Locate the cell with the specified text and output its [X, Y] center coordinate. 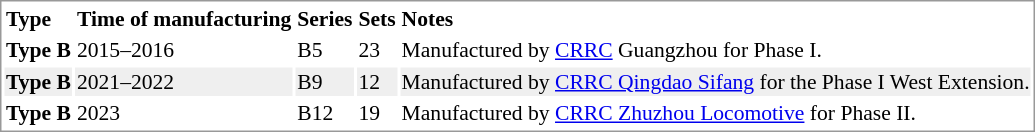
Manufactured by CRRC Guangzhou for Phase I. [716, 50]
B12 [325, 113]
B5 [325, 50]
19 [377, 113]
23 [377, 50]
2015–2016 [184, 50]
Manufactured by CRRC Qingdao Sifang for the Phase I West Extension. [716, 82]
12 [377, 82]
Notes [716, 18]
Time of manufacturing [184, 18]
B9 [325, 82]
Type [38, 18]
2023 [184, 113]
2021–2022 [184, 82]
Series [325, 18]
Sets [377, 18]
Manufactured by CRRC Zhuzhou Locomotive for Phase II. [716, 113]
